For the text-containing cell, return its midpoint in [X, Y] coordinate format. 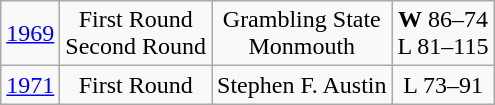
Stephen F. Austin [302, 85]
L 73–91 [443, 85]
1969 [30, 34]
First Round [136, 85]
W 86–74L 81–115 [443, 34]
Grambling StateMonmouth [302, 34]
1971 [30, 85]
First RoundSecond Round [136, 34]
